Output the [x, y] coordinate of the center of the cell containing the given text.  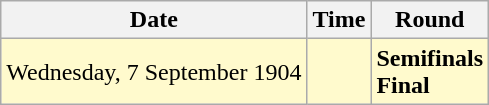
Round [430, 20]
SemifinalsFinal [430, 72]
Date [154, 20]
Wednesday, 7 September 1904 [154, 72]
Time [339, 20]
